From the cell containing the given text, extract its center point as [X, Y] coordinate. 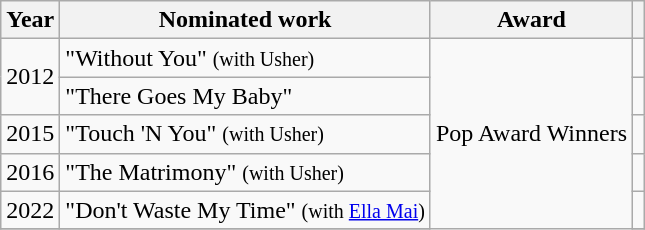
2022 [30, 210]
"Without You" (with Usher) [246, 58]
2015 [30, 134]
2016 [30, 172]
"There Goes My Baby" [246, 96]
"Don't Waste My Time" (with Ella Mai) [246, 210]
Pop Award Winners [531, 134]
"The Matrimony" (with Usher) [246, 172]
Nominated work [246, 20]
2012 [30, 77]
Award [531, 20]
Year [30, 20]
"Touch 'N You" (with Usher) [246, 134]
